Extract the [X, Y] coordinate from the center of the cell holding the provided text.  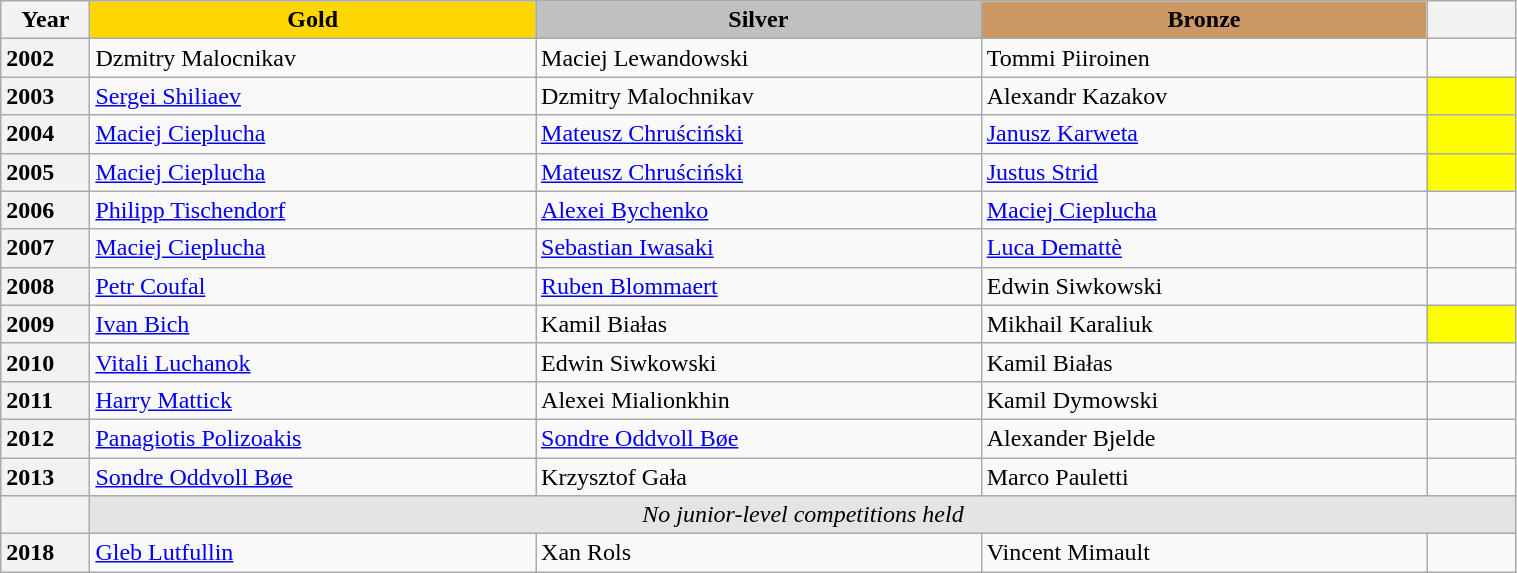
Marco Pauletti [1204, 477]
Krzysztof Gała [759, 477]
Alexandr Kazakov [1204, 96]
Vincent Mimault [1204, 553]
Vitali Luchanok [313, 362]
2008 [46, 286]
Tommi Piiroinen [1204, 58]
2010 [46, 362]
Luca Demattè [1204, 248]
Sergei Shiliaev [313, 96]
2005 [46, 172]
Janusz Karweta [1204, 134]
Petr Coufal [313, 286]
Ivan Bich [313, 324]
Alexei Mialionkhin [759, 400]
2012 [46, 438]
2009 [46, 324]
Gleb Lutfullin [313, 553]
2013 [46, 477]
Gold [313, 20]
Ruben Blommaert [759, 286]
Maciej Lewandowski [759, 58]
2011 [46, 400]
Year [46, 20]
Mikhail Karaliuk [1204, 324]
2018 [46, 553]
Kamil Dymowski [1204, 400]
Alexei Bychenko [759, 210]
Sebastian Iwasaki [759, 248]
2004 [46, 134]
2002 [46, 58]
Silver [759, 20]
2007 [46, 248]
Xan Rols [759, 553]
No junior-level competitions held [803, 515]
Philipp Tischendorf [313, 210]
2003 [46, 96]
2006 [46, 210]
Dzmitry Malochnikav [759, 96]
Dzmitry Malocnikav [313, 58]
Panagiotis Polizoakis [313, 438]
Harry Mattick [313, 400]
Bronze [1204, 20]
Alexander Bjelde [1204, 438]
Justus Strid [1204, 172]
